From the cell containing the given text, extract its center point as [X, Y] coordinate. 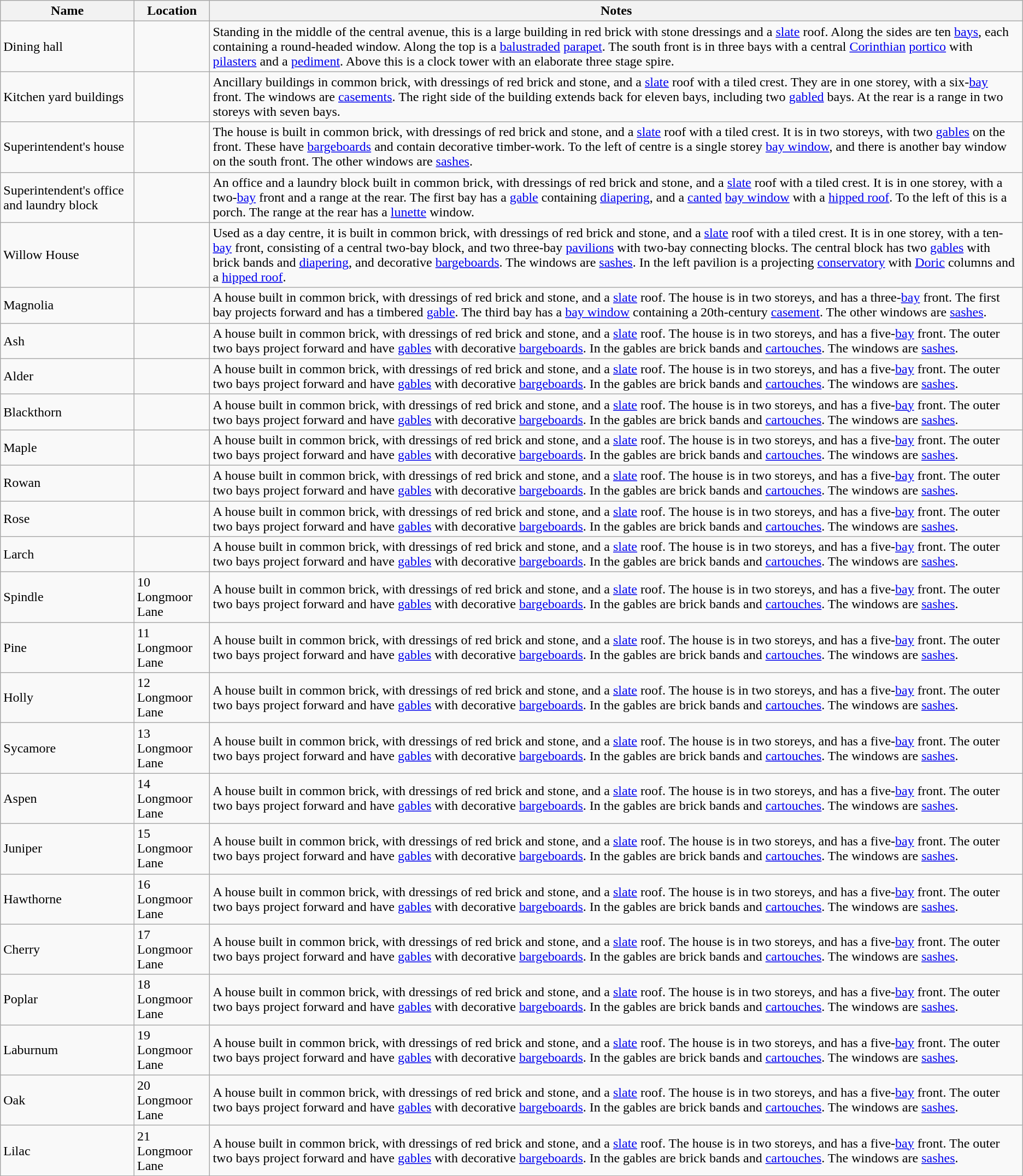
Alder [68, 376]
Holly [68, 698]
Poplar [68, 999]
Notes [616, 11]
Superintendent's house [68, 147]
Location [172, 11]
Kitchen yard buildings [68, 97]
12 Longmoor Lane [172, 698]
Laburnum [68, 1050]
Rose [68, 518]
Superintendent's office and laundry block [68, 197]
Aspen [68, 798]
13 Longmoor Lane [172, 748]
11 Longmoor Lane [172, 648]
Pine [68, 648]
Name [68, 11]
Maple [68, 447]
21 Longmoor Lane [172, 1150]
15 Longmoor Lane [172, 849]
Oak [68, 1100]
18 Longmoor Lane [172, 999]
14 Longmoor Lane [172, 798]
Blackthorn [68, 412]
Magnolia [68, 305]
Lilac [68, 1150]
Willow House [68, 255]
20 Longmoor Lane [172, 1100]
Sycamore [68, 748]
Juniper [68, 849]
Dining hall [68, 46]
19 Longmoor Lane [172, 1050]
17 Longmoor Lane [172, 949]
10 Longmoor Lane [172, 597]
Cherry [68, 949]
16 Longmoor Lane [172, 899]
Hawthorne [68, 899]
Larch [68, 554]
Ash [68, 341]
Spindle [68, 597]
Rowan [68, 483]
